Return the [x, y] coordinate for the center point of the cell that contains the specified text.  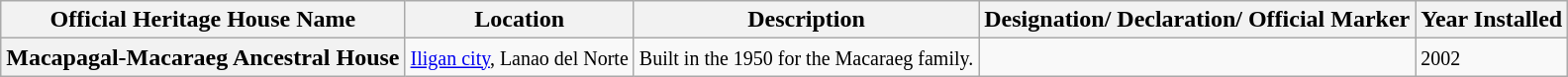
Description [806, 20]
Macapagal-Macaraeg Ancestral House [203, 57]
Built in the 1950 for the Macaraeg family. [806, 57]
Designation/ Declaration/ Official Marker [1198, 20]
Official Heritage House Name [203, 20]
Year Installed [1492, 20]
Location [519, 20]
2002 [1492, 57]
Iligan city, Lanao del Norte [519, 57]
